Capture the cell that displays the provided text and extract its (x, y) central coordinate. 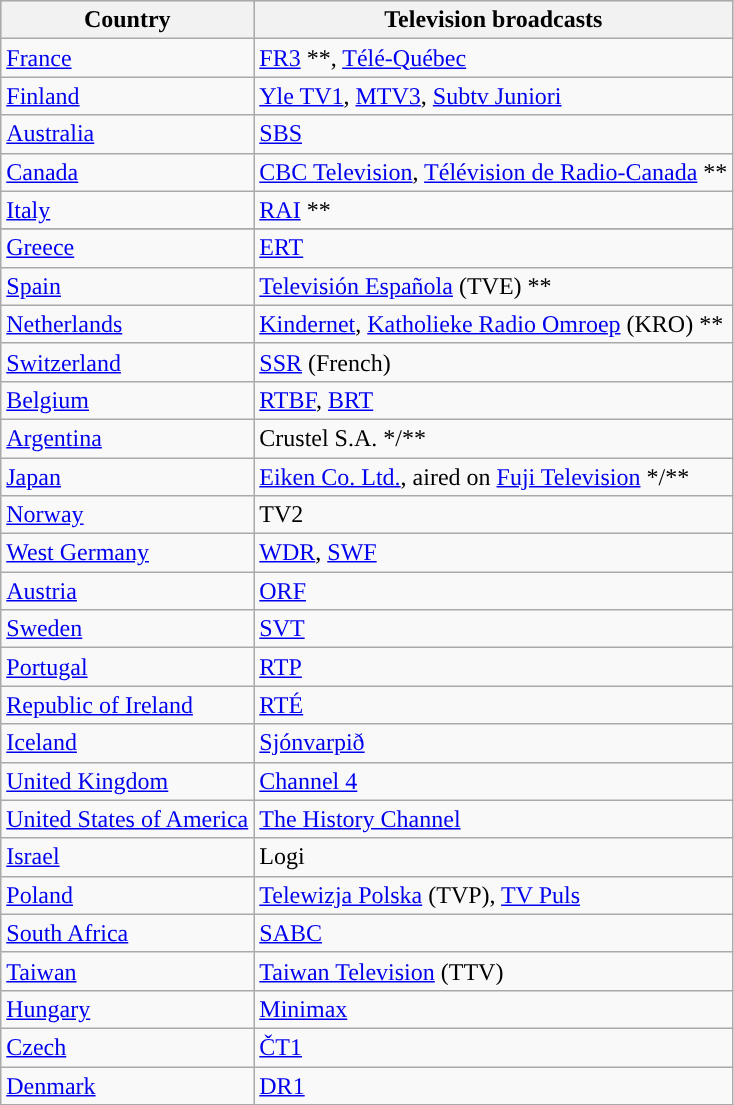
Switzerland (128, 362)
RTP (494, 667)
Sjónvarpið (494, 743)
ČT1 (494, 1047)
FR3 **, Télé-Québec (494, 58)
United Kingdom (128, 781)
United States of America (128, 819)
DR1 (494, 1085)
Canada (128, 172)
ORF (494, 591)
South Africa (128, 933)
RAI ** (494, 210)
SVT (494, 629)
France (128, 58)
RTBF, BRT (494, 400)
Finland (128, 96)
Belgium (128, 400)
Greece (128, 248)
Austria (128, 591)
Czech (128, 1047)
Australia (128, 134)
Televisión Española (TVE) ** (494, 286)
Portugal (128, 667)
WDR, SWF (494, 553)
Italy (128, 210)
Country (128, 20)
SSR (French) (494, 362)
SABC (494, 933)
Telewizja Polska (TVP), TV Puls (494, 895)
Hungary (128, 1009)
Argentina (128, 438)
RTÉ (494, 705)
Eiken Co. Ltd., aired on Fuji Television */** (494, 477)
The History Channel (494, 819)
Logi (494, 857)
West Germany (128, 553)
ERT (494, 248)
Japan (128, 477)
Television broadcasts (494, 20)
Yle TV1, MTV3, Subtv Juniori (494, 96)
Israel (128, 857)
Sweden (128, 629)
Minimax (494, 1009)
Spain (128, 286)
Iceland (128, 743)
TV2 (494, 515)
Kindernet, Katholieke Radio Omroep (KRO) ** (494, 324)
Taiwan (128, 971)
Channel 4 (494, 781)
CBC Television, Télévision de Radio-Canada ** (494, 172)
Taiwan Television (TTV) (494, 971)
Norway (128, 515)
Republic of Ireland (128, 705)
Denmark (128, 1085)
Poland (128, 895)
Netherlands (128, 324)
Crustel S.A. */** (494, 438)
SBS (494, 134)
